Provide the [X, Y] coordinate of the cell's center where the given text is located.  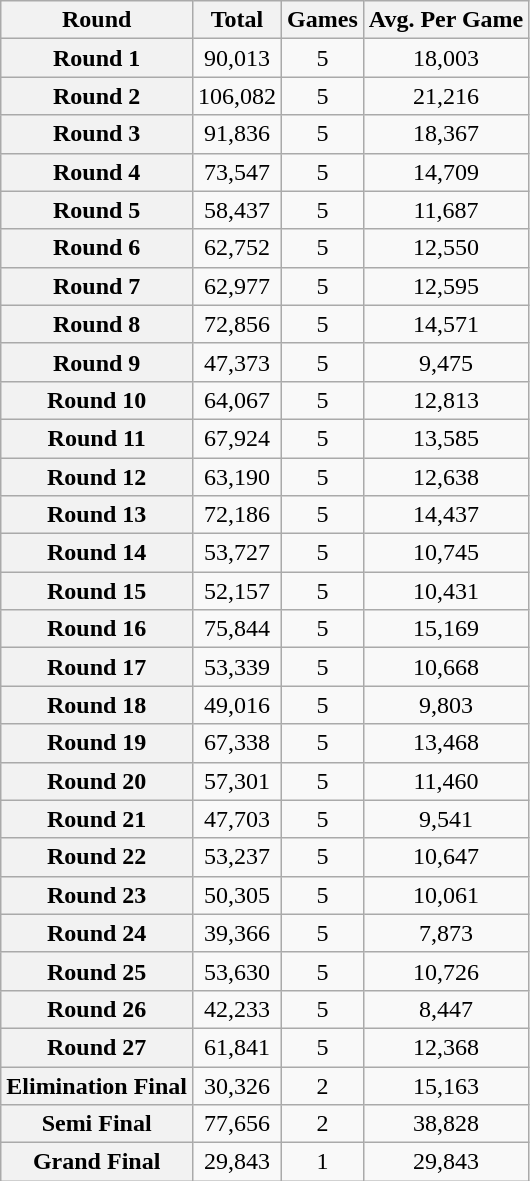
Round 9 [97, 362]
62,752 [238, 248]
53,339 [238, 667]
47,703 [238, 819]
Round 5 [97, 210]
Round 12 [97, 477]
12,550 [446, 248]
Round 11 [97, 438]
47,373 [238, 362]
9,475 [446, 362]
10,431 [446, 591]
72,186 [238, 515]
18,003 [446, 58]
53,237 [238, 857]
Total [238, 20]
Semi Final [97, 1124]
62,977 [238, 286]
Round 10 [97, 400]
Round 18 [97, 705]
58,437 [238, 210]
57,301 [238, 781]
14,709 [446, 172]
8,447 [446, 1009]
10,668 [446, 667]
Round 4 [97, 172]
67,338 [238, 743]
15,163 [446, 1085]
1 [323, 1162]
67,924 [238, 438]
18,367 [446, 134]
61,841 [238, 1047]
10,745 [446, 553]
Avg. Per Game [446, 20]
42,233 [238, 1009]
Elimination Final [97, 1085]
Round 23 [97, 895]
Round 6 [97, 248]
Round 27 [97, 1047]
12,813 [446, 400]
Round 15 [97, 591]
Round 1 [97, 58]
Round 24 [97, 933]
12,595 [446, 286]
13,468 [446, 743]
Round 13 [97, 515]
9,803 [446, 705]
21,216 [446, 96]
Round 26 [97, 1009]
Games [323, 20]
Round 16 [97, 629]
10,726 [446, 971]
38,828 [446, 1124]
30,326 [238, 1085]
90,013 [238, 58]
9,541 [446, 819]
10,647 [446, 857]
14,571 [446, 324]
11,460 [446, 781]
12,368 [446, 1047]
Round [97, 20]
39,366 [238, 933]
11,687 [446, 210]
50,305 [238, 895]
72,856 [238, 324]
52,157 [238, 591]
53,630 [238, 971]
13,585 [446, 438]
14,437 [446, 515]
Round 25 [97, 971]
53,727 [238, 553]
73,547 [238, 172]
Grand Final [97, 1162]
15,169 [446, 629]
Round 3 [97, 134]
49,016 [238, 705]
Round 2 [97, 96]
64,067 [238, 400]
63,190 [238, 477]
75,844 [238, 629]
Round 17 [97, 667]
91,836 [238, 134]
77,656 [238, 1124]
Round 14 [97, 553]
Round 22 [97, 857]
Round 20 [97, 781]
Round 19 [97, 743]
12,638 [446, 477]
10,061 [446, 895]
Round 8 [97, 324]
Round 21 [97, 819]
7,873 [446, 933]
106,082 [238, 96]
Round 7 [97, 286]
